Find where the given text appears and provide that cell's center as (X, Y) coordinate. 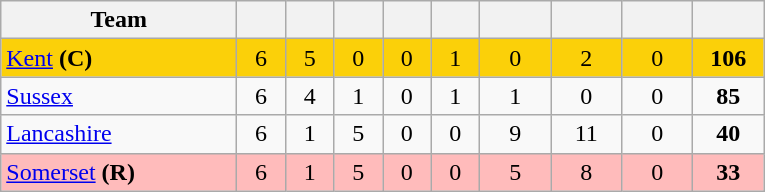
Sussex (119, 96)
Somerset (R) (119, 172)
9 (516, 134)
4 (310, 96)
8 (586, 172)
Lancashire (119, 134)
106 (728, 58)
2 (586, 58)
Kent (C) (119, 58)
85 (728, 96)
Team (119, 20)
40 (728, 134)
33 (728, 172)
11 (586, 134)
